For the text-containing cell, return its midpoint in (x, y) coordinate format. 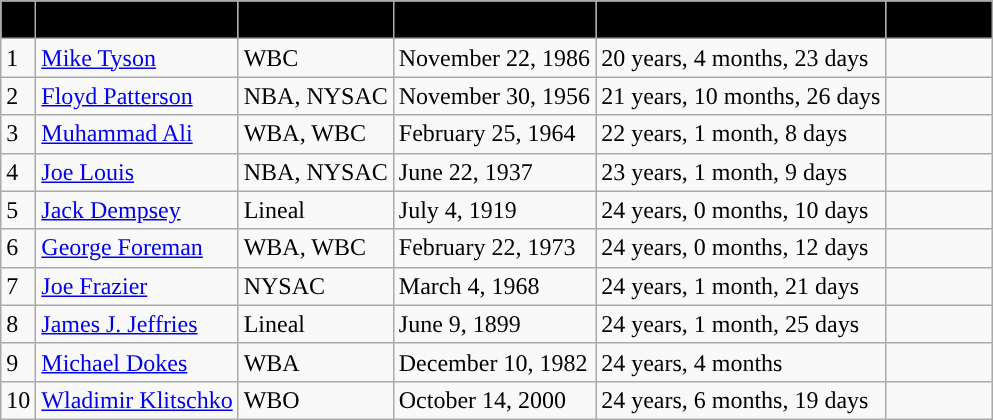
5 (18, 210)
24 years, 0 months, 10 days (741, 210)
June 22, 1937 (494, 172)
10 (18, 400)
Jack Dempsey (137, 210)
4 (18, 172)
July 4, 1919 (494, 210)
November 22, 1986 (494, 58)
24 years, 6 months, 19 days (741, 400)
George Foreman (137, 248)
Date (494, 20)
NYSAC (316, 286)
November 30, 1956 (494, 96)
9 (18, 362)
February 25, 1964 (494, 134)
Joe Frazier (137, 286)
Mike Tyson (137, 58)
Joe Louis (137, 172)
8 (18, 324)
February 22, 1973 (494, 248)
Recognition (316, 20)
6 (18, 248)
24 years, 4 months (741, 362)
October 14, 2000 (494, 400)
1 (18, 58)
Name (137, 20)
24 years, 1 month, 21 days (741, 286)
Muhammad Ali (137, 134)
20 years, 4 months, 23 days (741, 58)
2 (18, 96)
June 9, 1899 (494, 324)
7 (18, 286)
23 years, 1 month, 9 days (741, 172)
Floyd Patterson (137, 96)
Source(s) (940, 20)
Wladimir Klitschko (137, 400)
22 years, 1 month, 8 days (741, 134)
WBC (316, 58)
March 4, 1968 (494, 286)
WBA (316, 362)
Michael Dokes (137, 362)
24 years, 1 month, 25 days (741, 324)
WBO (316, 400)
21 years, 10 months, 26 days (741, 96)
3 (18, 134)
24 years, 0 months, 12 days (741, 248)
December 10, 1982 (494, 362)
James J. Jeffries (137, 324)
Age (741, 20)
